Return [x, y] of the center of cell containing provided text 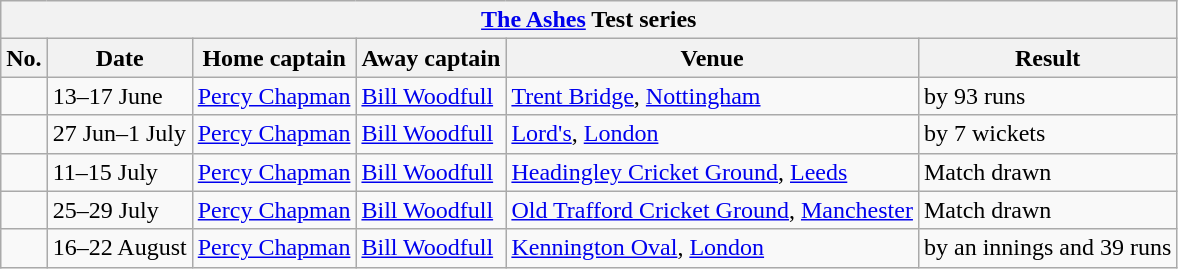
The Ashes Test series [589, 20]
Result [1047, 58]
13–17 June [120, 96]
27 Jun–1 July [120, 134]
25–29 July [120, 210]
No. [24, 58]
by 93 runs [1047, 96]
Home captain [274, 58]
Away captain [431, 58]
Date [120, 58]
11–15 July [120, 172]
Kennington Oval, London [712, 248]
by an innings and 39 runs [1047, 248]
Venue [712, 58]
Trent Bridge, Nottingham [712, 96]
Headingley Cricket Ground, Leeds [712, 172]
Lord's, London [712, 134]
16–22 August [120, 248]
Old Trafford Cricket Ground, Manchester [712, 210]
by 7 wickets [1047, 134]
